Scan for the cell matching the given text and deliver its [X, Y] coordinate at center. 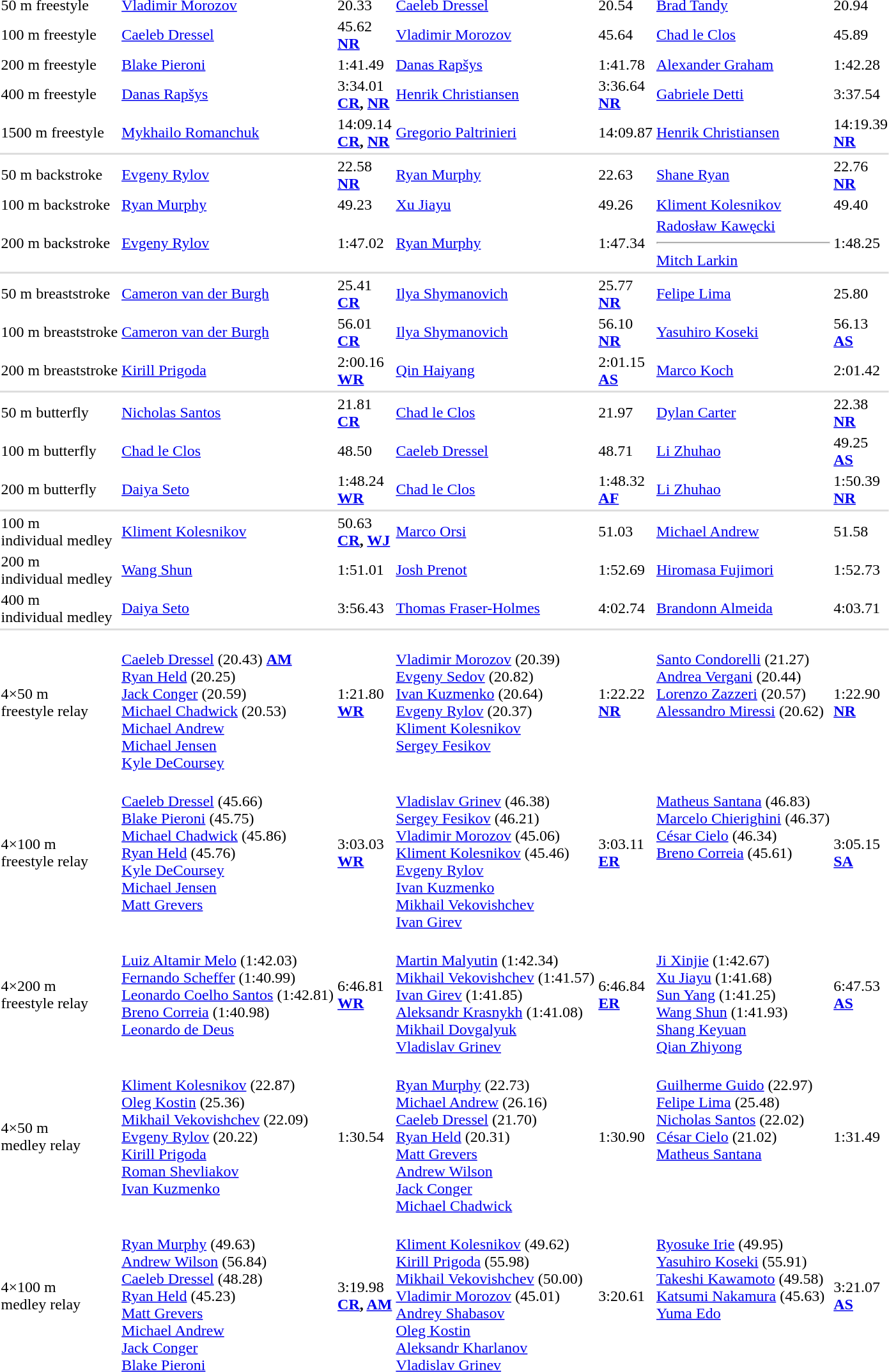
Alexander Graham [743, 65]
100 m butterfly [59, 451]
22.76NR [861, 175]
1:48.32AF [626, 490]
Hiromasa Fujimori [743, 570]
1:52.73 [861, 570]
Kirill Prigoda [228, 371]
56.01CR [365, 332]
51.58 [861, 532]
1:47.02 [365, 243]
1:41.49 [365, 65]
48.71 [626, 451]
14:09.87 [626, 133]
200 m backstroke [59, 243]
4×200 mfreestyle relay [59, 995]
45.89 [861, 35]
1:52.69 [626, 570]
100 m freestyle [59, 35]
14:19.39NR [861, 133]
3:56.43 [365, 609]
1:41.78 [626, 65]
400 mindividual medley [59, 609]
Guilherme Guido (22.97)Felipe Lima (25.48)Nicholas Santos (22.02)César Cielo (21.02)Matheus Santana [743, 1137]
1:30.54 [365, 1137]
Ryan Murphy (22.73)Michael Andrew (26.16)Caeleb Dressel (21.70)Ryan Held (20.31)Matt GreversAndrew WilsonJack CongerMichael Chadwick [495, 1137]
1:42.28 [861, 65]
Caeleb Dressel (20.43) AMRyan Held (20.25)Jack Conger (20.59)Michael Chadwick (20.53)Michael AndrewMichael JensenKyle DeCoursey [228, 702]
2:01.42 [861, 371]
1:21.80WR [365, 702]
Mykhailo Romanchuk [228, 133]
Ji Xinjie (1:42.67)Xu Jiayu (1:41.68)Sun Yang (1:41.25)Wang Shun (1:41.93)Shang KeyuanQian Zhiyong [743, 995]
3:03.11ER [626, 853]
Gabriele Detti [743, 95]
1:50.39NR [861, 490]
Radosław KawęckiMitch Larkin [743, 243]
400 m freestyle [59, 95]
49.26 [626, 205]
2:00.16WR [365, 371]
200 m butterfly [59, 490]
3:36.64NR [626, 95]
14:09.14CR, NR [365, 133]
48.50 [365, 451]
3:05.15SA [861, 853]
200 m breaststroke [59, 371]
49.25AS [861, 451]
1:22.90NR [861, 702]
25.77NR [626, 294]
Michael Andrew [743, 532]
56.13AS [861, 332]
Nicholas Santos [228, 413]
6:46.84ER [626, 995]
Santo Condorelli (21.27)Andrea Vergani (20.44)Lorenzo Zazzeri (20.57)Alessandro Miressi (20.62) [743, 702]
Martin Malyutin (1:42.34)Mikhail Vekovishchev (1:41.57)Ivan Girev (1:41.85)Aleksandr Krasnykh (1:41.08)Mikhail DovgalyukVladislav Grinev [495, 995]
4:02.74 [626, 609]
50 m breaststroke [59, 294]
Vladimir Morozov (20.39)Evgeny Sedov (20.82)Ivan Kuzmenko (20.64)Evgeny Rylov (20.37)Kliment KolesnikovSergey Fesikov [495, 702]
3:37.54 [861, 95]
3:34.01CR, NR [365, 95]
Kliment Kolesnikov (22.87)Oleg Kostin (25.36)Mikhail Vekovishchev (22.09)Evgeny Rylov (20.22)Kirill PrigodaRoman ShevliakovIvan Kuzmenko [228, 1137]
22.63 [626, 175]
Luiz Altamir Melo (1:42.03)Fernando Scheffer (1:40.99)Leonardo Coelho Santos (1:42.81)Breno Correia (1:40.98)Leonardo de Deus [228, 995]
2:01.15AS [626, 371]
1:31.49 [861, 1137]
50 m backstroke [59, 175]
25.80 [861, 294]
45.64 [626, 35]
100 m breaststroke [59, 332]
56.10NR [626, 332]
Dylan Carter [743, 413]
Caeleb Dressel (45.66)Blake Pieroni (45.75)Michael Chadwick (45.86)Ryan Held (45.76)Kyle DeCourseyMichael JensenMatt Grevers [228, 853]
51.03 [626, 532]
49.40 [861, 205]
1:48.24WR [365, 490]
4×100 mfreestyle relay [59, 853]
Gregorio Paltrinieri [495, 133]
45.62NR [365, 35]
Blake Pieroni [228, 65]
6:46.81WR [365, 995]
22.58NR [365, 175]
49.23 [365, 205]
Qin Haiyang [495, 371]
1500 m freestyle [59, 133]
1:22.22NR [626, 702]
Brandonn Almeida [743, 609]
1:48.25 [861, 243]
Marco Koch [743, 371]
21.97 [626, 413]
50 m butterfly [59, 413]
4:03.71 [861, 609]
1:51.01 [365, 570]
Josh Prenot [495, 570]
100 mindividual medley [59, 532]
Thomas Fraser-Holmes [495, 609]
200 m freestyle [59, 65]
Felipe Lima [743, 294]
4×50 mfreestyle relay [59, 702]
Wang Shun [228, 570]
25.41CR [365, 294]
Matheus Santana (46.83)Marcelo Chierighini (46.37)César Cielo (46.34)Breno Correia (45.61) [743, 853]
Shane Ryan [743, 175]
Xu Jiayu [495, 205]
1:47.34 [626, 243]
21.81CR [365, 413]
3:03.03WR [365, 853]
Marco Orsi [495, 532]
4×50 mmedley relay [59, 1137]
100 m backstroke [59, 205]
6:47.53AS [861, 995]
22.38NR [861, 413]
Vladimir Morozov [495, 35]
200 mindividual medley [59, 570]
50.63CR, WJ [365, 532]
Yasuhiro Koseki [743, 332]
1:30.90 [626, 1137]
